For the text-containing cell, return its midpoint in [X, Y] coordinate format. 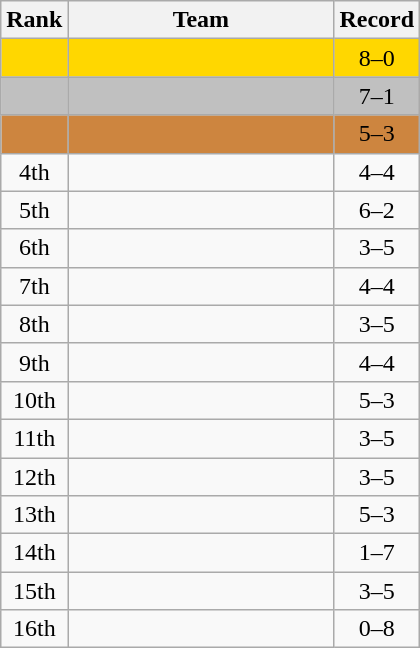
8th [34, 324]
8–0 [377, 58]
7–1 [377, 96]
10th [34, 400]
6th [34, 248]
Record [377, 20]
12th [34, 477]
1–7 [377, 553]
6–2 [377, 210]
Team [201, 20]
15th [34, 591]
11th [34, 438]
4th [34, 172]
Rank [34, 20]
7th [34, 286]
14th [34, 553]
9th [34, 362]
16th [34, 629]
13th [34, 515]
5th [34, 210]
0–8 [377, 629]
